Output the [X, Y] coordinate of the center of the cell containing the given text.  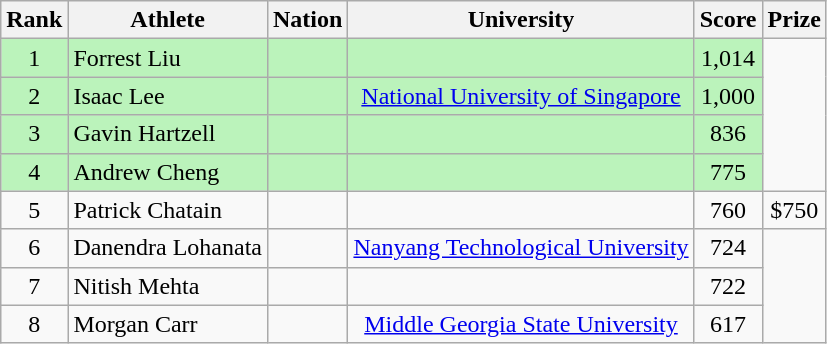
1,014 [728, 58]
722 [728, 286]
8 [34, 324]
Nation [307, 20]
Gavin Hartzell [168, 134]
National University of Singapore [521, 96]
Danendra Lohanata [168, 248]
Patrick Chatain [168, 210]
University [521, 20]
Score [728, 20]
Middle Georgia State University [521, 324]
775 [728, 172]
724 [728, 248]
5 [34, 210]
1,000 [728, 96]
Athlete [168, 20]
1 [34, 58]
3 [34, 134]
760 [728, 210]
Forrest Liu [168, 58]
Isaac Lee [168, 96]
617 [728, 324]
836 [728, 134]
Nanyang Technological University [521, 248]
6 [34, 248]
Morgan Carr [168, 324]
Andrew Cheng [168, 172]
$750 [794, 210]
4 [34, 172]
Nitish Mehta [168, 286]
7 [34, 286]
Prize [794, 20]
Rank [34, 20]
2 [34, 96]
